For the text-containing cell, return its midpoint in [x, y] coordinate format. 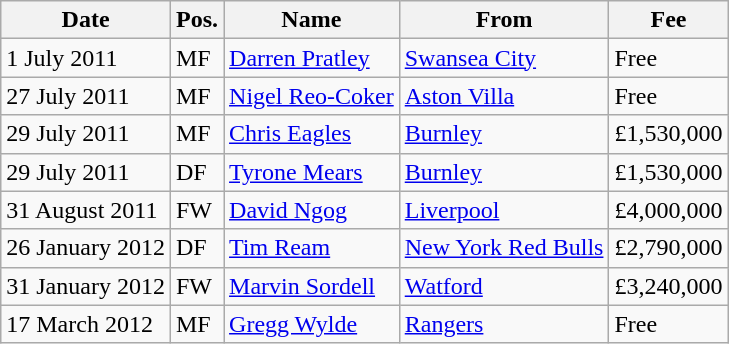
£4,000,000 [668, 210]
£3,240,000 [668, 286]
New York Red Bulls [504, 248]
David Ngog [312, 210]
Aston Villa [504, 96]
Tyrone Mears [312, 172]
From [504, 20]
26 January 2012 [86, 248]
Rangers [504, 324]
Marvin Sordell [312, 286]
27 July 2011 [86, 96]
Tim Ream [312, 248]
Fee [668, 20]
Swansea City [504, 58]
Darren Pratley [312, 58]
Nigel Reo-Coker [312, 96]
£2,790,000 [668, 248]
31 August 2011 [86, 210]
1 July 2011 [86, 58]
17 March 2012 [86, 324]
31 January 2012 [86, 286]
Date [86, 20]
Pos. [196, 20]
Liverpool [504, 210]
Watford [504, 286]
Gregg Wylde [312, 324]
Chris Eagles [312, 134]
Name [312, 20]
